Provide the (X, Y) coordinate of the cell's center where the given text is located.  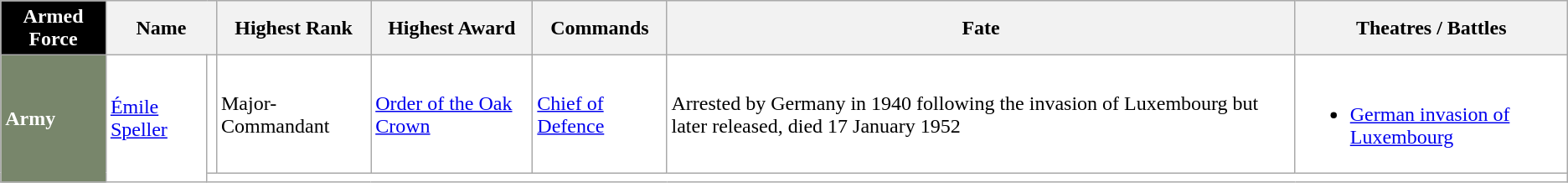
Highest Award (452, 29)
Name (161, 29)
Order of the Oak Crown (452, 114)
Armed Force (54, 29)
Army (54, 119)
Chief of Defence (600, 114)
Arrested by Germany in 1940 following the invasion of Luxembourg but later released, died 17 January 1952 (981, 114)
Commands (600, 29)
German invasion of Luxembourg (1431, 114)
Highest Rank (293, 29)
Theatres / Battles (1431, 29)
Émile Speller (156, 119)
Fate (981, 29)
Major-Commandant (293, 114)
